Search for the cell housing the specified text and yield its (x, y) center coordinate. 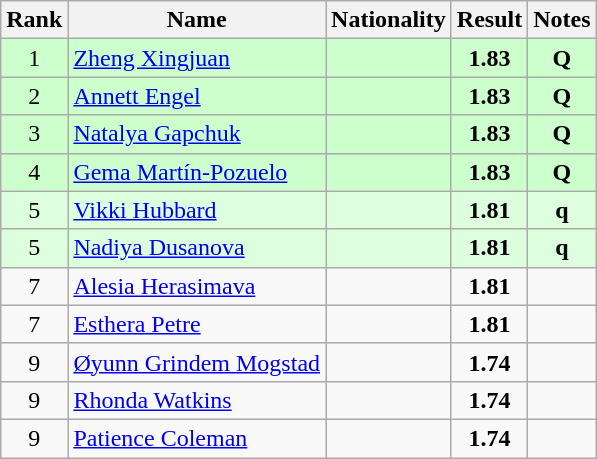
1 (34, 58)
Patience Coleman (197, 438)
Nationality (389, 20)
Vikki Hubbard (197, 210)
Result (489, 20)
Natalya Gapchuk (197, 134)
Øyunn Grindem Mogstad (197, 362)
Nadiya Dusanova (197, 248)
Notes (562, 20)
Rank (34, 20)
Rhonda Watkins (197, 400)
Name (197, 20)
Zheng Xingjuan (197, 58)
2 (34, 96)
Alesia Herasimava (197, 286)
4 (34, 172)
Esthera Petre (197, 324)
Gema Martín-Pozuelo (197, 172)
3 (34, 134)
Annett Engel (197, 96)
